Return the (X, Y) coordinate for the center point of the cell that contains the specified text.  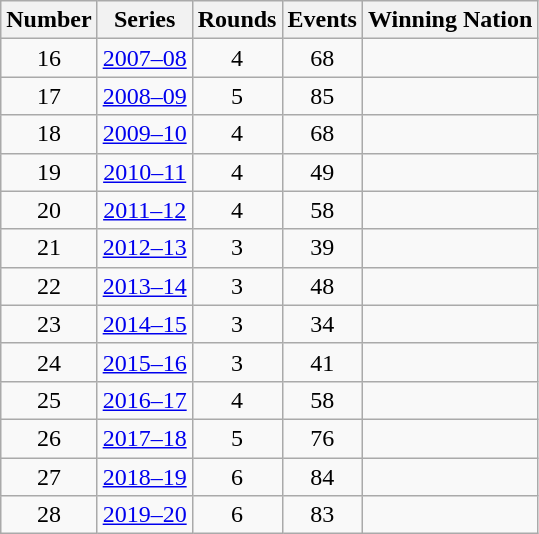
2013–14 (144, 286)
26 (49, 438)
22 (49, 286)
2019–20 (144, 515)
2012–13 (144, 248)
2017–18 (144, 438)
28 (49, 515)
49 (322, 172)
19 (49, 172)
17 (49, 96)
39 (322, 248)
2016–17 (144, 400)
2014–15 (144, 324)
18 (49, 134)
16 (49, 58)
Events (322, 20)
48 (322, 286)
20 (49, 210)
84 (322, 477)
23 (49, 324)
83 (322, 515)
2011–12 (144, 210)
Rounds (237, 20)
Winning Nation (450, 20)
41 (322, 362)
25 (49, 400)
Series (144, 20)
21 (49, 248)
2015–16 (144, 362)
2018–19 (144, 477)
2008–09 (144, 96)
2007–08 (144, 58)
85 (322, 96)
2009–10 (144, 134)
2010–11 (144, 172)
34 (322, 324)
Number (49, 20)
24 (49, 362)
27 (49, 477)
76 (322, 438)
